Find where the given text appears and provide that cell's center as [x, y] coordinate. 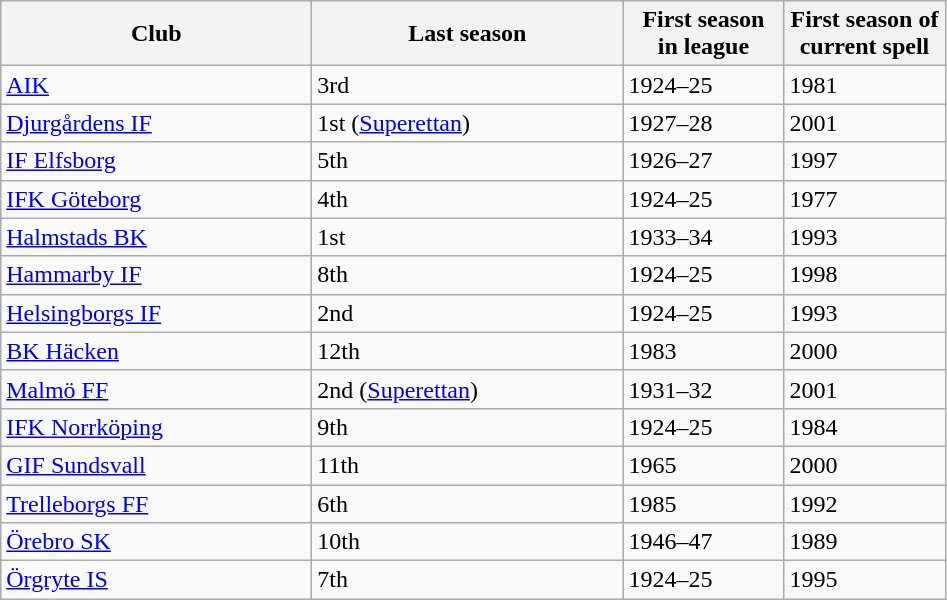
1st (Superettan) [468, 123]
11th [468, 465]
1st [468, 237]
BK Häcken [156, 351]
First seasonin league [704, 34]
10th [468, 542]
12th [468, 351]
1926–27 [704, 161]
Hammarby IF [156, 275]
1995 [864, 580]
IF Elfsborg [156, 161]
1977 [864, 199]
1997 [864, 161]
GIF Sundsvall [156, 465]
4th [468, 199]
Malmö FF [156, 389]
Last season [468, 34]
2nd [468, 313]
7th [468, 580]
6th [468, 503]
1985 [704, 503]
2nd (Superettan) [468, 389]
First season ofcurrent spell [864, 34]
IFK Göteborg [156, 199]
9th [468, 427]
8th [468, 275]
IFK Norrköping [156, 427]
Halmstads BK [156, 237]
1989 [864, 542]
Trelleborgs FF [156, 503]
5th [468, 161]
AIK [156, 85]
1927–28 [704, 123]
Club [156, 34]
1933–34 [704, 237]
Djurgårdens IF [156, 123]
1946–47 [704, 542]
3rd [468, 85]
Örebro SK [156, 542]
1983 [704, 351]
Örgryte IS [156, 580]
1998 [864, 275]
Helsingborgs IF [156, 313]
1965 [704, 465]
1981 [864, 85]
1992 [864, 503]
1931–32 [704, 389]
1984 [864, 427]
